Detect which cell encompasses the target text, then output its [x, y] center coordinate. 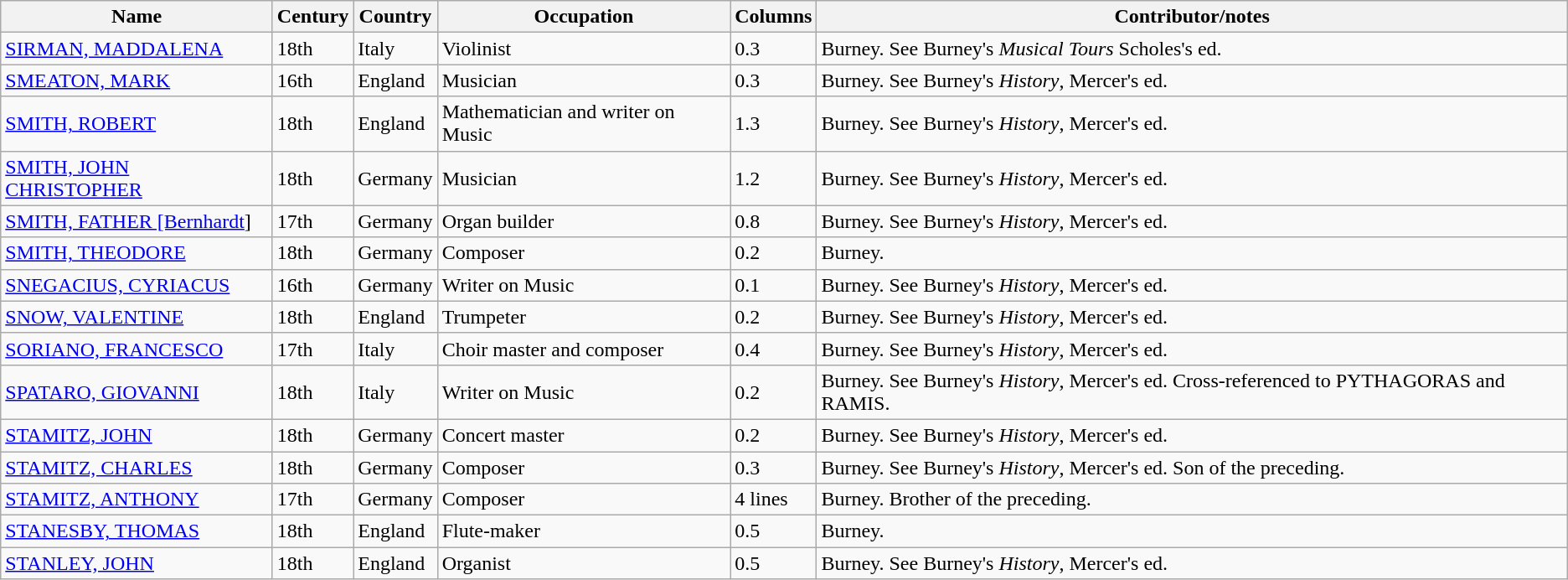
Burney. See Burney's History, Mercer's ed. Son of the preceding. [1192, 467]
Columns [774, 17]
SIRMAN, MADDALENA [137, 49]
Burney. Brother of the preceding. [1192, 500]
Flute-maker [584, 531]
SNOW, VALENTINE [137, 317]
Century [312, 17]
SNEGACIUS, CYRIACUS [137, 285]
STANESBY, THOMAS [137, 531]
1.3 [774, 124]
Choir master and composer [584, 349]
Mathematician and writer on Music [584, 124]
Contributor/notes [1192, 17]
Concert master [584, 435]
STANLEY, JOHN [137, 563]
SORIANO, FRANCESCO [137, 349]
SMITH, JOHN CHRISTOPHER [137, 178]
0.1 [774, 285]
SMITH, ROBERT [137, 124]
SMITH, THEODORE [137, 253]
SPATARO, GIOVANNI [137, 392]
Violinist [584, 49]
Organist [584, 563]
Organ builder [584, 221]
Trumpeter [584, 317]
4 lines [774, 500]
1.2 [774, 178]
0.4 [774, 349]
STAMITZ, CHARLES [137, 467]
STAMITZ, ANTHONY [137, 500]
Occupation [584, 17]
Burney. See Burney's Musical Tours Scholes's ed. [1192, 49]
SMITH, FATHER [Bernhardt] [137, 221]
Name [137, 17]
SMEATON, MARK [137, 80]
0.8 [774, 221]
Country [395, 17]
Burney. See Burney's History, Mercer's ed. Cross-referenced to PYTHAGORAS and RAMIS. [1192, 392]
STAMITZ, JOHN [137, 435]
